Return the (x, y) coordinate for the center point of the cell that contains the specified text.  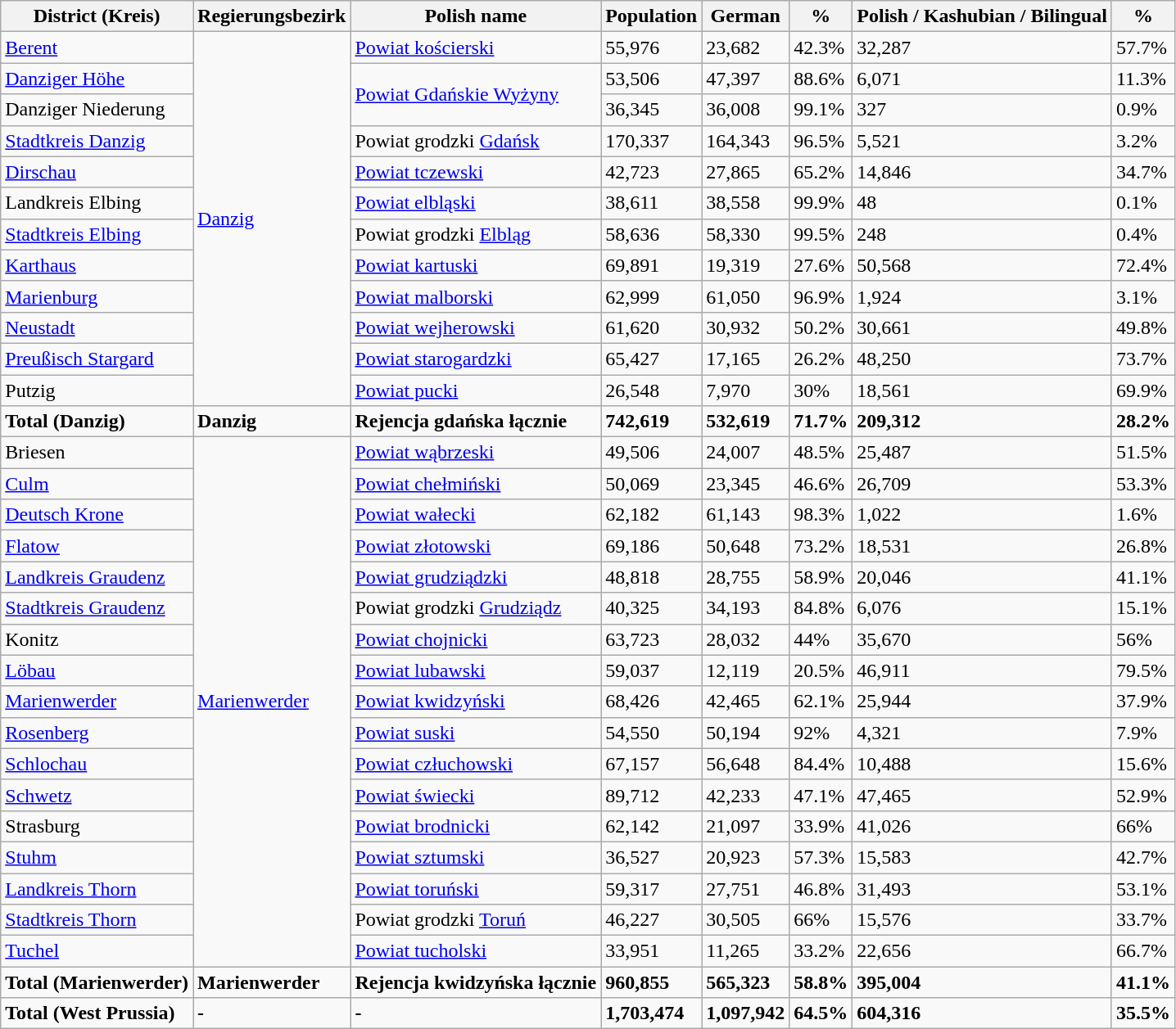
32,287 (983, 47)
88.6% (821, 79)
Stadtkreis Elbing (97, 234)
Schwetz (97, 795)
21,097 (745, 826)
58.9% (821, 577)
532,619 (745, 422)
Powiat grodzki Gdańsk (476, 141)
99.5% (821, 234)
59,037 (652, 670)
209,312 (983, 422)
5,521 (983, 141)
Landkreis Elbing (97, 203)
61,620 (652, 327)
69.9% (1143, 390)
41,026 (983, 826)
20,923 (745, 857)
Löbau (97, 670)
Landkreis Graudenz (97, 577)
Powiat suski (476, 733)
96.9% (821, 296)
15,576 (983, 920)
49,506 (652, 453)
46,227 (652, 920)
47,397 (745, 79)
7,970 (745, 390)
30% (821, 390)
69,186 (652, 546)
96.5% (821, 141)
26,709 (983, 484)
20.5% (821, 670)
33.7% (1143, 920)
62,182 (652, 515)
66.7% (1143, 951)
Regierungsbezirk (272, 16)
0.4% (1143, 234)
20,046 (983, 577)
37.9% (1143, 702)
Stadtkreis Danzig (97, 141)
Preußisch Stargard (97, 359)
Powiat grodzki Grudziądz (476, 608)
24,007 (745, 453)
26,548 (652, 390)
Dirschau (97, 172)
28,032 (745, 639)
Powiat grodzki Elbląg (476, 234)
65.2% (821, 172)
53.3% (1143, 484)
48.5% (821, 453)
Powiat wąbrzeski (476, 453)
Powiat tczewski (476, 172)
Powiat sztumski (476, 857)
Schlochau (97, 764)
23,345 (745, 484)
46.6% (821, 484)
Deutsch Krone (97, 515)
67,157 (652, 764)
27.6% (821, 265)
Powiat złotowski (476, 546)
99.1% (821, 110)
53,506 (652, 79)
17,165 (745, 359)
Danziger Höhe (97, 79)
7.9% (1143, 733)
22,656 (983, 951)
44% (821, 639)
6,076 (983, 608)
62.1% (821, 702)
27,751 (745, 888)
Flatow (97, 546)
73.7% (1143, 359)
Tuchel (97, 951)
Powiat wałecki (476, 515)
73.2% (821, 546)
26.8% (1143, 546)
51.5% (1143, 453)
15.1% (1143, 608)
164,343 (745, 141)
48 (983, 203)
42,723 (652, 172)
Powiat chełmiński (476, 484)
92% (821, 733)
59,317 (652, 888)
89,712 (652, 795)
10,488 (983, 764)
68,426 (652, 702)
Powiat brodnicki (476, 826)
Stadtkreis Graudenz (97, 608)
63,723 (652, 639)
Rosenberg (97, 733)
Total (West Prussia) (97, 1013)
248 (983, 234)
84.8% (821, 608)
28.2% (1143, 422)
33,951 (652, 951)
71.7% (821, 422)
26.2% (821, 359)
54,550 (652, 733)
58.8% (821, 982)
Stadtkreis Thorn (97, 920)
19,319 (745, 265)
742,619 (652, 422)
1.6% (1143, 515)
42.3% (821, 47)
Berent (97, 47)
1,097,942 (745, 1013)
36,008 (745, 110)
30,932 (745, 327)
47.1% (821, 795)
30,661 (983, 327)
Powiat grodzki Toruń (476, 920)
47,465 (983, 795)
65,427 (652, 359)
23,682 (745, 47)
3.1% (1143, 296)
38,558 (745, 203)
1,924 (983, 296)
11,265 (745, 951)
46.8% (821, 888)
48,250 (983, 359)
28,755 (745, 577)
62,142 (652, 826)
Culm (97, 484)
56% (1143, 639)
3.2% (1143, 141)
Powiat tucholski (476, 951)
61,143 (745, 515)
55,976 (652, 47)
40,325 (652, 608)
52.9% (1143, 795)
Population (652, 16)
0.1% (1143, 203)
31,493 (983, 888)
604,316 (983, 1013)
69,891 (652, 265)
35,670 (983, 639)
Stuhm (97, 857)
33.2% (821, 951)
33.9% (821, 826)
Powiat świecki (476, 795)
56,648 (745, 764)
Powiat elbląski (476, 203)
1,703,474 (652, 1013)
Powiat wejherowski (476, 327)
50.2% (821, 327)
Karthaus (97, 265)
42,465 (745, 702)
Briesen (97, 453)
Total (Danzig) (97, 422)
12,119 (745, 670)
0.9% (1143, 110)
34,193 (745, 608)
6,071 (983, 79)
61,050 (745, 296)
German (745, 16)
14,846 (983, 172)
Powiat człuchowski (476, 764)
Danziger Niederung (97, 110)
36,527 (652, 857)
District (Kreis) (97, 16)
72.4% (1143, 265)
1,022 (983, 515)
15,583 (983, 857)
170,337 (652, 141)
Rejencja gdańska łącznie (476, 422)
960,855 (652, 982)
46,911 (983, 670)
Powiat kwidzyński (476, 702)
Landkreis Thorn (97, 888)
Powiat pucki (476, 390)
Polish name (476, 16)
57.3% (821, 857)
11.3% (1143, 79)
84.4% (821, 764)
Powiat grudziądzki (476, 577)
25,944 (983, 702)
58,636 (652, 234)
64.5% (821, 1013)
57.7% (1143, 47)
Powiat chojnicki (476, 639)
Neustadt (97, 327)
565,323 (745, 982)
58,330 (745, 234)
Konitz (97, 639)
Powiat kościerski (476, 47)
49.8% (1143, 327)
Total (Marienwerder) (97, 982)
50,194 (745, 733)
Powiat lubawski (476, 670)
Strasburg (97, 826)
Powiat toruński (476, 888)
18,561 (983, 390)
327 (983, 110)
18,531 (983, 546)
30,505 (745, 920)
Powiat starogardzki (476, 359)
38,611 (652, 203)
34.7% (1143, 172)
50,648 (745, 546)
Powiat Gdańskie Wyżyny (476, 94)
42,233 (745, 795)
36,345 (652, 110)
79.5% (1143, 670)
42.7% (1143, 857)
15.6% (1143, 764)
35.5% (1143, 1013)
27,865 (745, 172)
98.3% (821, 515)
Rejencja kwidzyńska łącznie (476, 982)
50,568 (983, 265)
99.9% (821, 203)
Powiat kartuski (476, 265)
48,818 (652, 577)
4,321 (983, 733)
53.1% (1143, 888)
Polish / Kashubian / Bilingual (983, 16)
50,069 (652, 484)
25,487 (983, 453)
Putzig (97, 390)
62,999 (652, 296)
395,004 (983, 982)
Powiat malborski (476, 296)
Marienburg (97, 296)
